Extract the (X, Y) coordinate from the center of the cell holding the provided text.  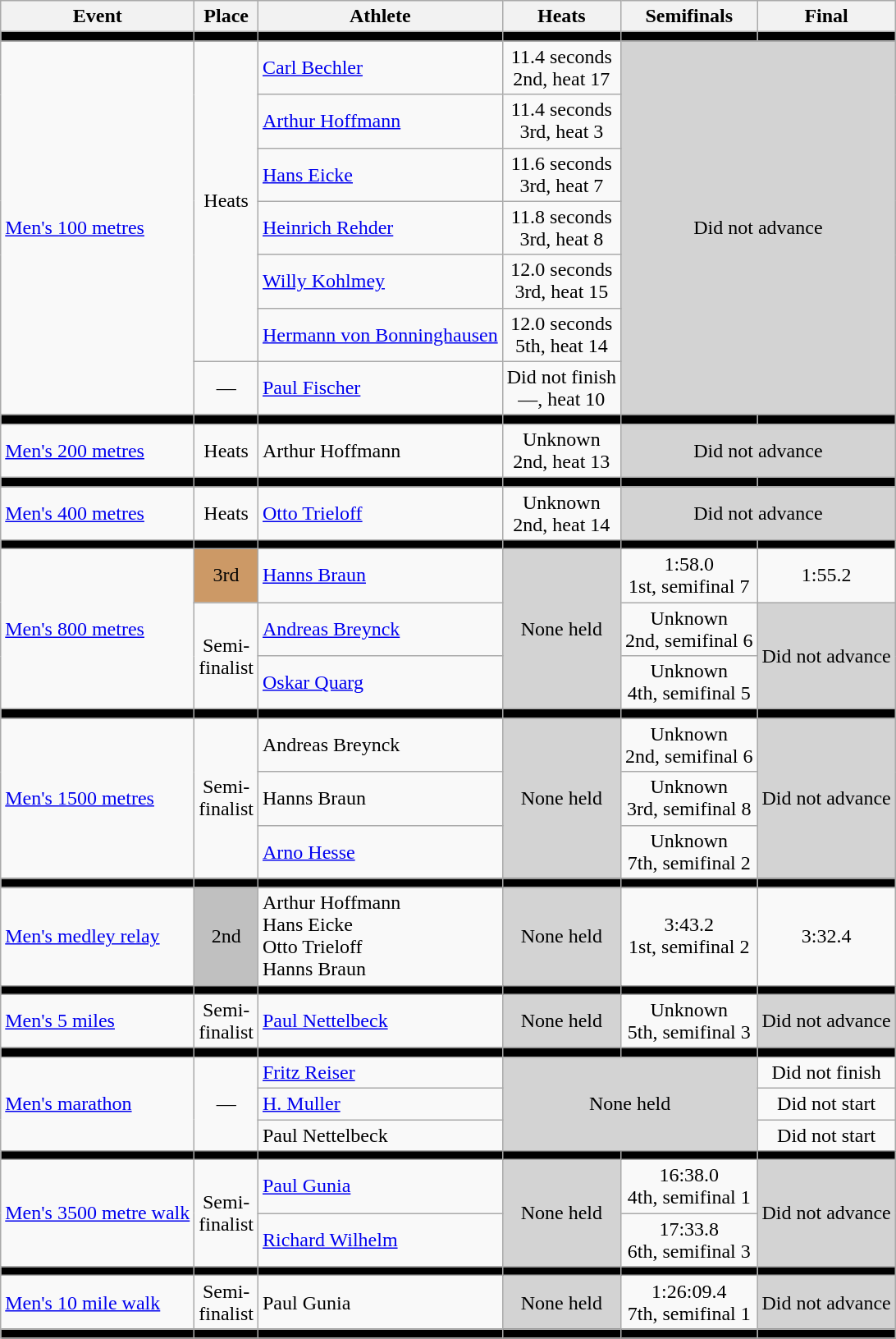
3:32.4 (826, 936)
1:55.2 (826, 576)
Men's 1500 metres (98, 798)
1:58.0 1st, semifinal 7 (689, 576)
3rd (226, 576)
Men's medley relay (98, 936)
12.0 seconds 3rd, heat 15 (561, 281)
2nd (226, 936)
Men's 400 metres (98, 512)
Paul Fischer (380, 387)
Otto Trieloff (380, 512)
3:43.2 1st, semifinal 2 (689, 936)
Did not finish —, heat 10 (561, 387)
Fritz Reiser (380, 1072)
Unknown 2nd, heat 13 (561, 450)
1:26:09.4 7th, semifinal 1 (689, 1302)
Men's marathon (98, 1103)
Place (226, 16)
Men's 10 mile walk (98, 1302)
Heinrich Rehder (380, 228)
Carl Bechler (380, 67)
11.4 seconds 3rd, heat 3 (561, 122)
Hans Eicke (380, 174)
12.0 seconds 5th, heat 14 (561, 335)
Event (98, 16)
11.8 seconds 3rd, heat 8 (561, 228)
16:38.0 4th, semifinal 1 (689, 1187)
11.4 seconds 2nd, heat 17 (561, 67)
Men's 800 metres (98, 629)
Unknown 2nd, heat 14 (561, 512)
Unknown 4th, semifinal 5 (689, 683)
H. Muller (380, 1103)
Willy Kohlmey (380, 281)
Arno Hesse (380, 852)
Men's 100 metres (98, 228)
17:33.8 6th, semifinal 3 (689, 1240)
Men's 200 metres (98, 450)
11.6 seconds 3rd, heat 7 (561, 174)
Men's 3500 metre walk (98, 1213)
Unknown 7th, semifinal 2 (689, 852)
Oskar Quarg (380, 683)
Arthur Hoffmann Hans Eicke Otto Trieloff Hanns Braun (380, 936)
Unknown 3rd, semifinal 8 (689, 798)
Did not finish (826, 1072)
Final (826, 16)
Athlete (380, 16)
Hermann von Bonninghausen (380, 335)
Semifinals (689, 16)
Unknown 5th, semifinal 3 (689, 1021)
Men's 5 miles (98, 1021)
Richard Wilhelm (380, 1240)
